Locate the cell with the specified text and output its (x, y) center coordinate. 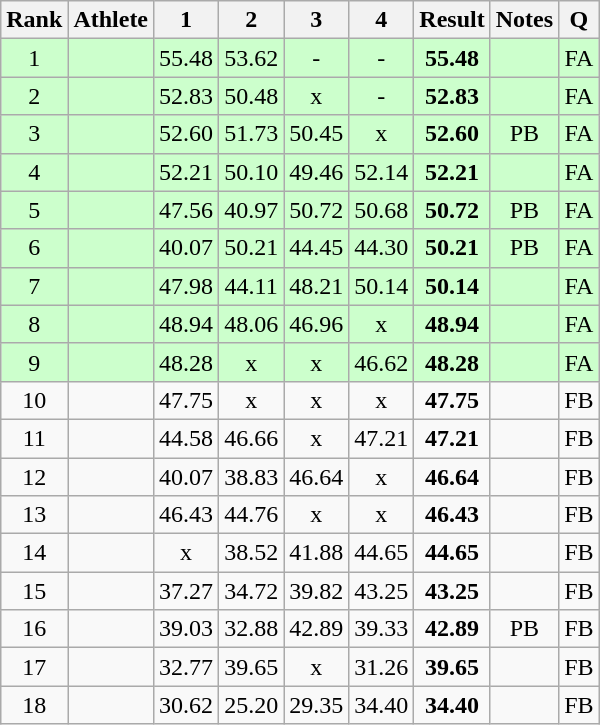
25.20 (252, 705)
30.62 (186, 705)
9 (34, 362)
7 (34, 286)
17 (34, 667)
44.45 (316, 248)
50.68 (382, 210)
52.14 (382, 172)
39.03 (186, 629)
44.30 (382, 248)
37.27 (186, 591)
15 (34, 591)
29.35 (316, 705)
44.11 (252, 286)
10 (34, 400)
39.82 (316, 591)
38.83 (252, 477)
12 (34, 477)
40.97 (252, 210)
16 (34, 629)
11 (34, 438)
50.45 (316, 134)
Result (452, 20)
44.58 (186, 438)
50.48 (252, 96)
47.56 (186, 210)
18 (34, 705)
14 (34, 553)
32.77 (186, 667)
41.88 (316, 553)
53.62 (252, 58)
8 (34, 324)
51.73 (252, 134)
47.98 (186, 286)
46.62 (382, 362)
5 (34, 210)
39.33 (382, 629)
13 (34, 515)
50.10 (252, 172)
48.21 (316, 286)
Notes (524, 20)
48.06 (252, 324)
46.96 (316, 324)
38.52 (252, 553)
Athlete (111, 20)
32.88 (252, 629)
6 (34, 248)
Q (579, 20)
31.26 (382, 667)
44.76 (252, 515)
34.72 (252, 591)
46.66 (252, 438)
49.46 (316, 172)
Rank (34, 20)
